Locate the cell with the specified text and output its (x, y) center coordinate. 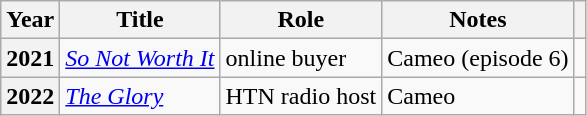
HTN radio host (301, 96)
Year (30, 20)
Title (140, 20)
Role (301, 20)
Cameo (episode 6) (478, 58)
2021 (30, 58)
2022 (30, 96)
Notes (478, 20)
Cameo (478, 96)
So Not Worth It (140, 58)
online buyer (301, 58)
The Glory (140, 96)
